Identify which cell holds the provided text, then report its [X, Y] central coordinate. 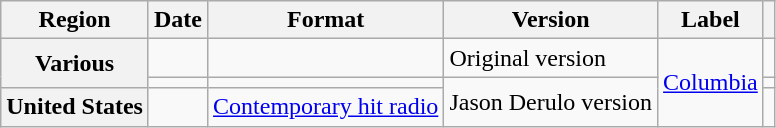
Contemporary hit radio [326, 107]
Version [551, 20]
United States [75, 107]
Various [75, 64]
Columbia [711, 82]
Region [75, 20]
Jason Derulo version [551, 102]
Label [711, 20]
Date [178, 20]
Format [326, 20]
Original version [551, 58]
